Pinpoint the cell where the given text exists, returning its [X, Y] midpoint coordinate. 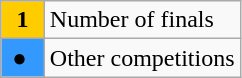
Number of finals [142, 20]
Other competitions [142, 58]
1 [23, 20]
● [23, 58]
